Locate the cell with the specified text and output its [X, Y] center coordinate. 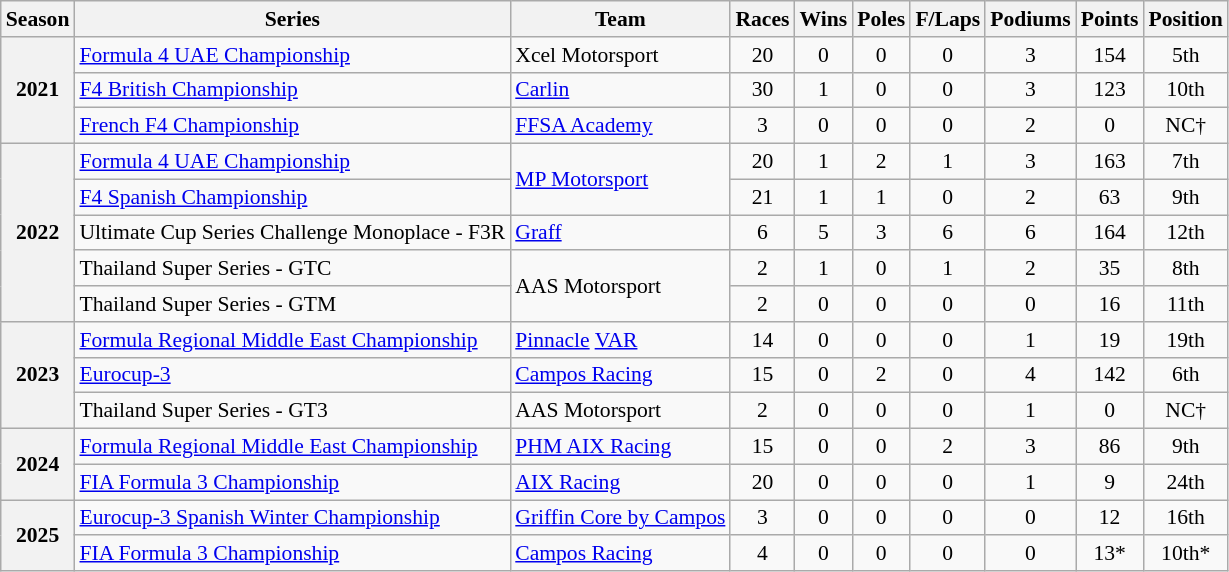
2021 [38, 90]
Thailand Super Series - GTC [292, 269]
9 [1110, 482]
Eurocup-3 [292, 375]
Series [292, 19]
19th [1185, 340]
FFSA Academy [620, 126]
F4 British Championship [292, 90]
Wins [823, 19]
13* [1110, 554]
154 [1110, 55]
10th [1185, 90]
Ultimate Cup Series Challenge Monoplace - F3R [292, 233]
2025 [38, 536]
Carlin [620, 90]
30 [762, 90]
24th [1185, 482]
10th* [1185, 554]
35 [1110, 269]
Pinnacle VAR [620, 340]
5th [1185, 55]
French F4 Championship [292, 126]
Eurocup-3 Spanish Winter Championship [292, 518]
Thailand Super Series - GT3 [292, 411]
14 [762, 340]
6th [1185, 375]
Points [1110, 19]
Graff [620, 233]
164 [1110, 233]
Races [762, 19]
MP Motorsport [620, 180]
Xcel Motorsport [620, 55]
F4 Spanish Championship [292, 197]
Team [620, 19]
63 [1110, 197]
142 [1110, 375]
Poles [881, 19]
12th [1185, 233]
5 [823, 233]
Thailand Super Series - GTM [292, 304]
8th [1185, 269]
Position [1185, 19]
7th [1185, 162]
Season [38, 19]
12 [1110, 518]
21 [762, 197]
163 [1110, 162]
Podiums [1030, 19]
16 [1110, 304]
16th [1185, 518]
2023 [38, 376]
11th [1185, 304]
2022 [38, 233]
2024 [38, 464]
AIX Racing [620, 482]
86 [1110, 447]
PHM AIX Racing [620, 447]
19 [1110, 340]
F/Laps [948, 19]
Griffin Core by Campos [620, 518]
123 [1110, 90]
